Pinpoint the cell where the given text exists, returning its [X, Y] midpoint coordinate. 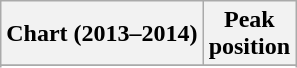
Peakposition [249, 34]
Chart (2013–2014) [102, 34]
